Identify which cell holds the provided text, then report its (x, y) central coordinate. 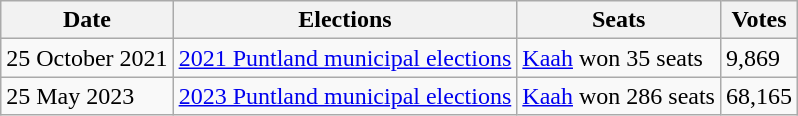
Elections (345, 20)
9,869 (758, 58)
Kaah won 35 seats (619, 58)
Seats (619, 20)
Date (87, 20)
68,165 (758, 96)
25 May 2023 (87, 96)
2021 Puntland municipal elections (345, 58)
Votes (758, 20)
Kaah won 286 seats (619, 96)
2023 Puntland municipal elections (345, 96)
25 October 2021 (87, 58)
